Capture the cell that displays the provided text and extract its [X, Y] central coordinate. 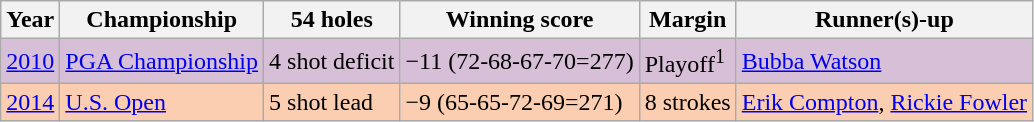
Erik Compton, Rickie Fowler [884, 102]
Bubba Watson [884, 62]
U.S. Open [162, 102]
Winning score [520, 20]
−9 (65-65-72-69=271) [520, 102]
5 shot lead [332, 102]
2014 [30, 102]
8 strokes [688, 102]
2010 [30, 62]
Year [30, 20]
Championship [162, 20]
Runner(s)-up [884, 20]
PGA Championship [162, 62]
−11 (72-68-67-70=277) [520, 62]
Playoff1 [688, 62]
54 holes [332, 20]
Margin [688, 20]
4 shot deficit [332, 62]
